Scan for the cell matching the given text and deliver its [X, Y] coordinate at center. 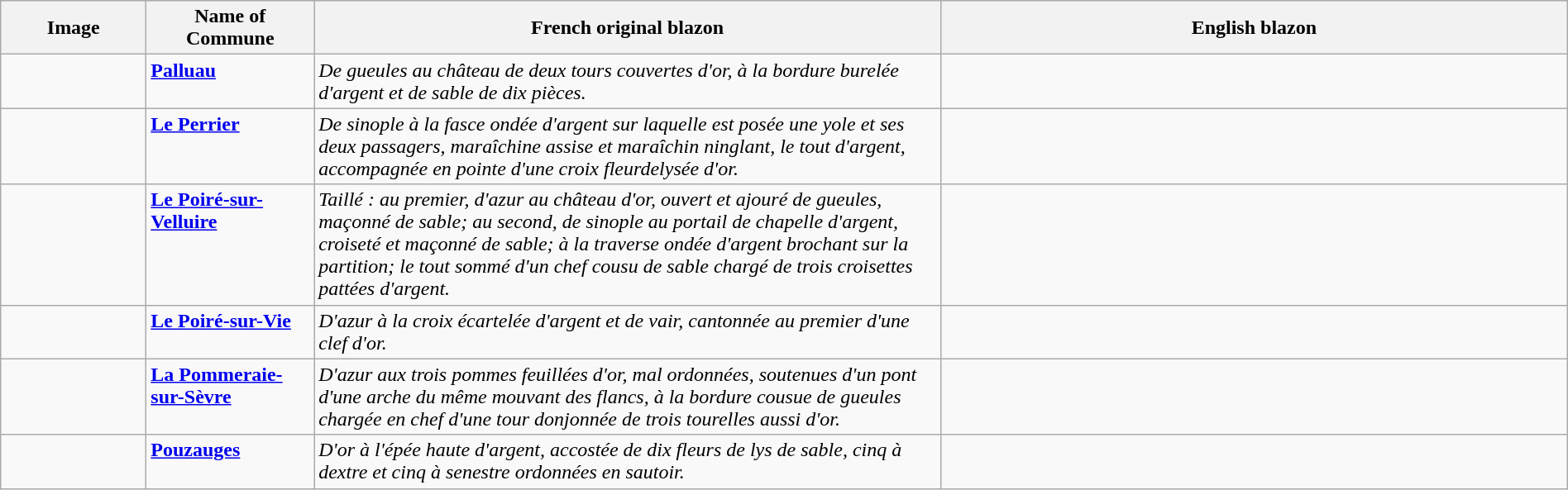
Name of Commune [230, 28]
Le Poiré-sur-Vie [230, 332]
English blazon [1254, 28]
Palluau [230, 81]
Le Poiré-sur-Velluire [230, 245]
D'or à l'épée haute d'argent, accostée de dix fleurs de lys de sable, cinq à dextre et cinq à senestre ordonnées en sautoir. [628, 461]
French original blazon [628, 28]
Pouzauges [230, 461]
Le Perrier [230, 146]
D'azur à la croix écartelée d'argent et de vair, cantonnée au premier d'une clef d'or. [628, 332]
De gueules au château de deux tours couvertes d'or, à la bordure burelée d'argent et de sable de dix pièces. [628, 81]
La Pommeraie-sur-Sèvre [230, 397]
Image [74, 28]
